Detect which cell encompasses the target text, then output its (X, Y) center coordinate. 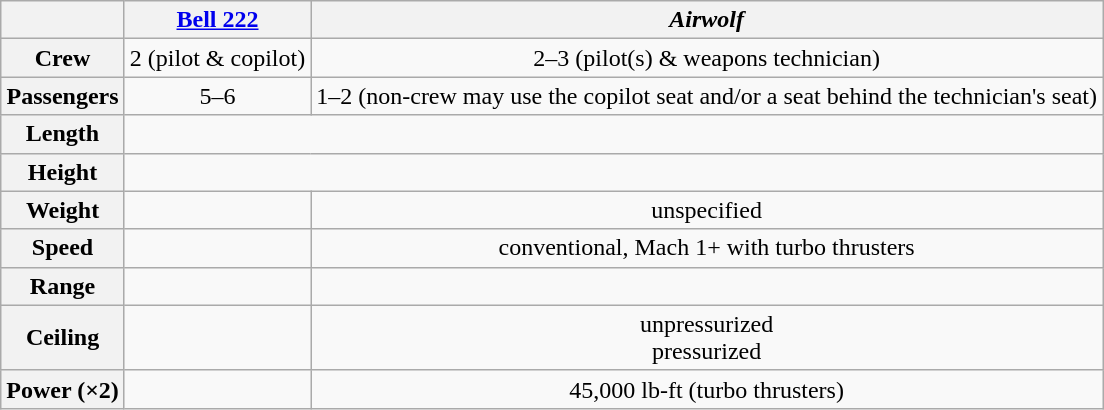
unspecified (707, 210)
Speed (63, 248)
Power (×2) (63, 389)
Range (63, 286)
Passengers (63, 96)
Ceiling (63, 338)
Crew (63, 58)
Length (63, 134)
Bell 222 (217, 20)
2 (pilot & copilot) (217, 58)
unpressurized pressurized (707, 338)
1–2 (non-crew may use the copilot seat and/or a seat behind the technician's seat) (707, 96)
2–3 (pilot(s) & weapons technician) (707, 58)
Weight (63, 210)
conventional, Mach 1+ with turbo thrusters (707, 248)
Height (63, 172)
Airwolf (707, 20)
5–6 (217, 96)
45,000 lb-ft (turbo thrusters) (707, 389)
